From the cell containing the given text, extract its center point as (X, Y) coordinate. 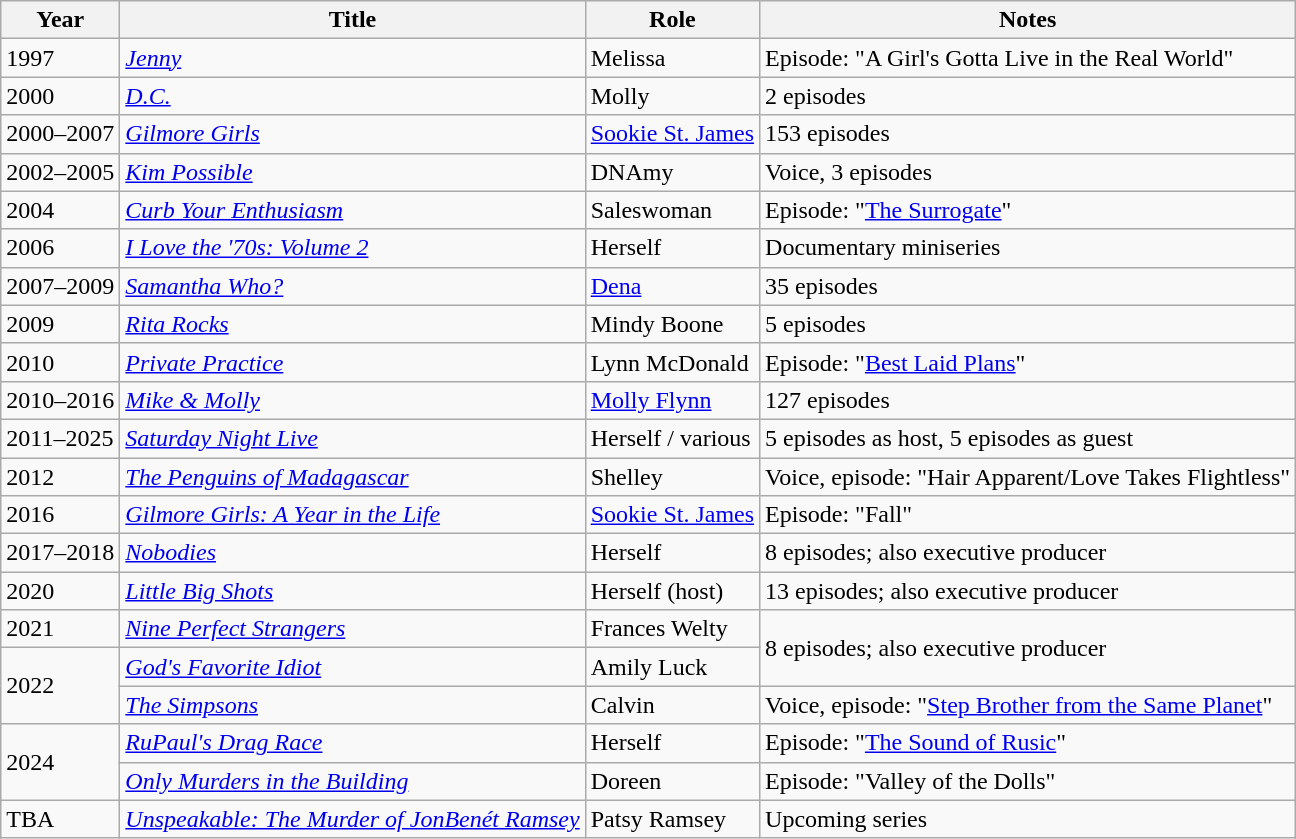
Voice, episode: "Step Brother from the Same Planet" (1028, 705)
Year (60, 20)
Little Big Shots (352, 591)
Calvin (672, 705)
Dena (672, 286)
D.C. (352, 96)
Rita Rocks (352, 324)
13 episodes; also executive producer (1028, 591)
Episode: "A Girl's Gotta Live in the Real World" (1028, 58)
TBA (60, 819)
127 episodes (1028, 400)
Mindy Boone (672, 324)
Episode: "Valley of the Dolls" (1028, 781)
Melissa (672, 58)
Doreen (672, 781)
Episode: "The Sound of Rusic" (1028, 743)
5 episodes (1028, 324)
2004 (60, 210)
Saleswoman (672, 210)
2009 (60, 324)
Patsy Ramsey (672, 819)
2016 (60, 515)
Mike & Molly (352, 400)
Shelley (672, 477)
2010 (60, 362)
Voice, 3 episodes (1028, 172)
Episode: "Best Laid Plans" (1028, 362)
2010–2016 (60, 400)
2002–2005 (60, 172)
Upcoming series (1028, 819)
Herself (host) (672, 591)
Episode: "Fall" (1028, 515)
2011–2025 (60, 438)
2024 (60, 762)
Herself / various (672, 438)
2006 (60, 248)
153 episodes (1028, 134)
2021 (60, 629)
2017–2018 (60, 553)
2020 (60, 591)
Only Murders in the Building (352, 781)
Molly Flynn (672, 400)
Amily Luck (672, 667)
Saturday Night Live (352, 438)
2000 (60, 96)
The Penguins of Madagascar (352, 477)
35 episodes (1028, 286)
Kim Possible (352, 172)
Jenny (352, 58)
2012 (60, 477)
Title (352, 20)
Molly (672, 96)
Notes (1028, 20)
Voice, episode: "Hair Apparent/Love Takes Flightless" (1028, 477)
God's Favorite Idiot (352, 667)
1997 (60, 58)
2007–2009 (60, 286)
Nobodies (352, 553)
Documentary miniseries (1028, 248)
Frances Welty (672, 629)
Role (672, 20)
5 episodes as host, 5 episodes as guest (1028, 438)
DNAmy (672, 172)
Private Practice (352, 362)
Nine Perfect Strangers (352, 629)
2022 (60, 686)
RuPaul's Drag Race (352, 743)
Gilmore Girls (352, 134)
Unspeakable: The Murder of JonBenét Ramsey (352, 819)
I Love the '70s: Volume 2 (352, 248)
2000–2007 (60, 134)
2 episodes (1028, 96)
Episode: "The Surrogate" (1028, 210)
Samantha Who? (352, 286)
Curb Your Enthusiasm (352, 210)
Lynn McDonald (672, 362)
Gilmore Girls: A Year in the Life (352, 515)
The Simpsons (352, 705)
